Search for the cell housing the specified text and yield its (X, Y) center coordinate. 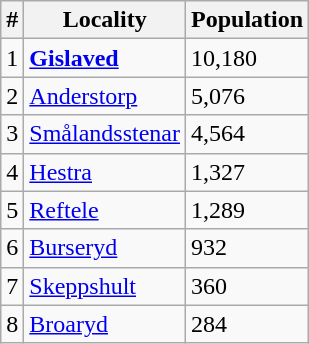
Skeppshult (105, 286)
1 (12, 58)
3 (12, 134)
5,076 (248, 96)
360 (248, 286)
Smålandsstenar (105, 134)
7 (12, 286)
# (12, 20)
8 (12, 324)
4 (12, 172)
5 (12, 210)
6 (12, 248)
Population (248, 20)
1,289 (248, 210)
932 (248, 248)
284 (248, 324)
4,564 (248, 134)
Broaryd (105, 324)
Gislaved (105, 58)
2 (12, 96)
Anderstorp (105, 96)
1,327 (248, 172)
Burseryd (105, 248)
Hestra (105, 172)
Locality (105, 20)
Reftele (105, 210)
10,180 (248, 58)
